From the cell containing the given text, extract its center point as (x, y) coordinate. 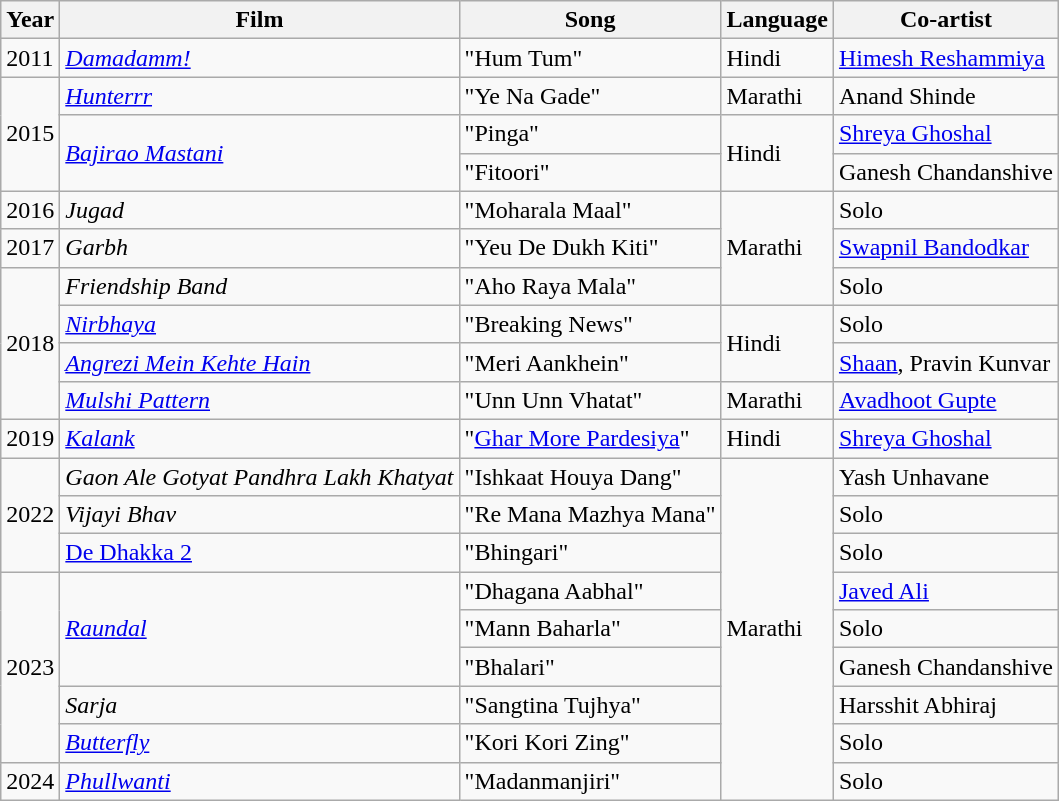
"Bhalari" (590, 667)
Friendship Band (260, 286)
Film (260, 20)
"Madanmanjiri" (590, 781)
Javed Ali (946, 591)
Anand Shinde (946, 96)
Sarja (260, 705)
Hunterrr (260, 96)
Bajirao Mastani (260, 153)
"Breaking News" (590, 324)
Shaan, Pravin Kunvar (946, 362)
De Dhakka 2 (260, 553)
"Sangtina Tujhya" (590, 705)
2017 (30, 248)
Co-artist (946, 20)
"Moharala Maal" (590, 210)
Harsshit Abhiraj (946, 705)
Language (777, 20)
Vijayi Bhav (260, 515)
"Unn Unn Vhatat" (590, 400)
"Kori Kori Zing" (590, 743)
Mulshi Pattern (260, 400)
"Mann Baharla" (590, 629)
Year (30, 20)
"Hum Tum" (590, 58)
2016 (30, 210)
Yash Unhavane (946, 477)
Kalank (260, 438)
"Aho Raya Mala" (590, 286)
Jugad (260, 210)
Avadhoot Gupte (946, 400)
Nirbhaya (260, 324)
Garbh (260, 248)
"Ghar More Pardesiya" (590, 438)
Phullwanti (260, 781)
Gaon Ale Gotyat Pandhra Lakh Khatyat (260, 477)
"Fitoori" (590, 172)
"Yeu De Dukh Kiti" (590, 248)
Himesh Reshammiya (946, 58)
Butterfly (260, 743)
Damadamm! (260, 58)
"Bhingari" (590, 553)
2022 (30, 515)
Swapnil Bandodkar (946, 248)
Raundal (260, 629)
"Meri Aankhein" (590, 362)
2015 (30, 134)
Angrezi Mein Kehte Hain (260, 362)
2024 (30, 781)
"Ishkaat Houya Dang" (590, 477)
"Ye Na Gade" (590, 96)
2011 (30, 58)
2018 (30, 343)
"Re Mana Mazhya Mana" (590, 515)
2023 (30, 667)
"Dhagana Aabhal" (590, 591)
Song (590, 20)
"Pinga" (590, 134)
2019 (30, 438)
